Determine the [X, Y] coordinate at the center of the cell enclosing the given text.  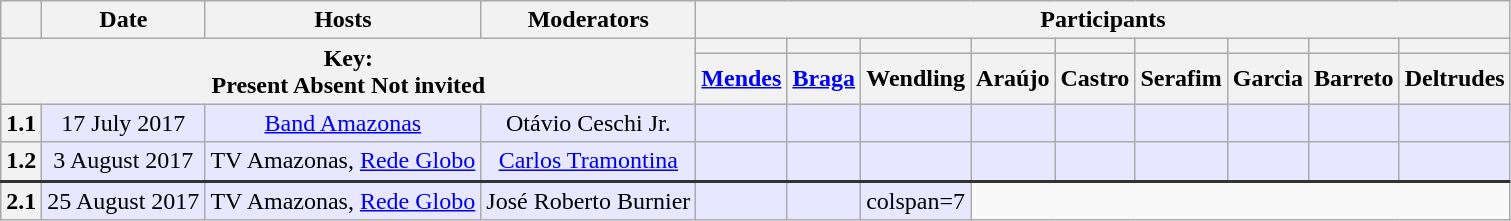
Hosts [343, 20]
Barreto [1354, 78]
Mendes [742, 78]
2.1 [22, 200]
Deltrudes [1454, 78]
Serafim [1181, 78]
1.1 [22, 123]
Date [124, 20]
Band Amazonas [343, 123]
Wendling [916, 78]
Key: Present Absent Not invited [348, 72]
Moderators [588, 20]
25 August 2017 [124, 200]
Participants [1103, 20]
1.2 [22, 162]
Araújo [1013, 78]
colspan=7 [916, 200]
3 August 2017 [124, 162]
Otávio Ceschi Jr. [588, 123]
Garcia [1268, 78]
Braga [824, 78]
17 July 2017 [124, 123]
Carlos Tramontina [588, 162]
José Roberto Burnier [588, 200]
Castro [1095, 78]
